Output the [X, Y] coordinate of the center of the cell containing the given text.  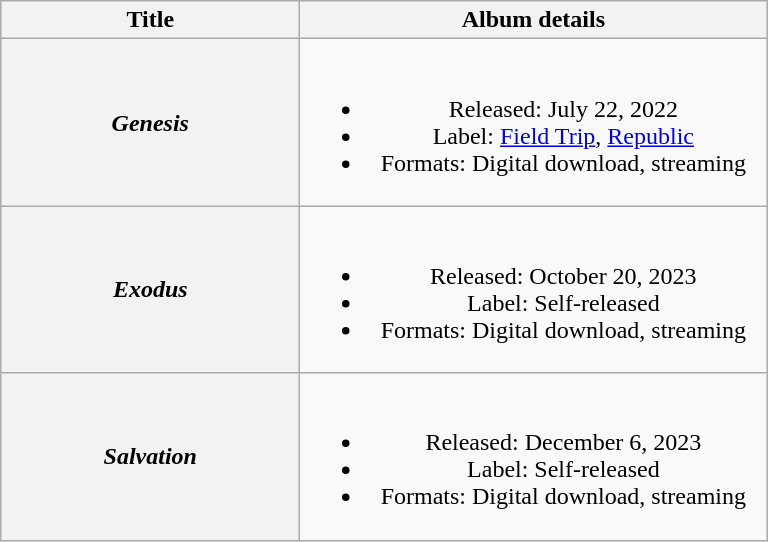
Released: October 20, 2023Label: Self-releasedFormats: Digital download, streaming [534, 290]
Exodus [150, 290]
Genesis [150, 122]
Released: December 6, 2023Label: Self-releasedFormats: Digital download, streaming [534, 456]
Title [150, 20]
Released: July 22, 2022Label: Field Trip, RepublicFormats: Digital download, streaming [534, 122]
Album details [534, 20]
Salvation [150, 456]
